Identify which cell holds the provided text, then report its [x, y] central coordinate. 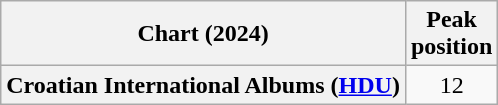
Croatian International Albums (HDU) [204, 85]
Chart (2024) [204, 34]
Peakposition [451, 34]
12 [451, 85]
